Determine the (x, y) coordinate at the center of the cell enclosing the given text.  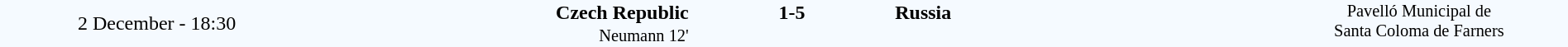
2 December - 18:30 (157, 23)
Neumann 12' (501, 36)
Pavelló Municipal de Santa Coloma de Farners (1419, 23)
1-5 (791, 12)
Russia (1082, 12)
Czech Republic (501, 12)
